Extract the [x, y] coordinate from the center of the cell holding the provided text.  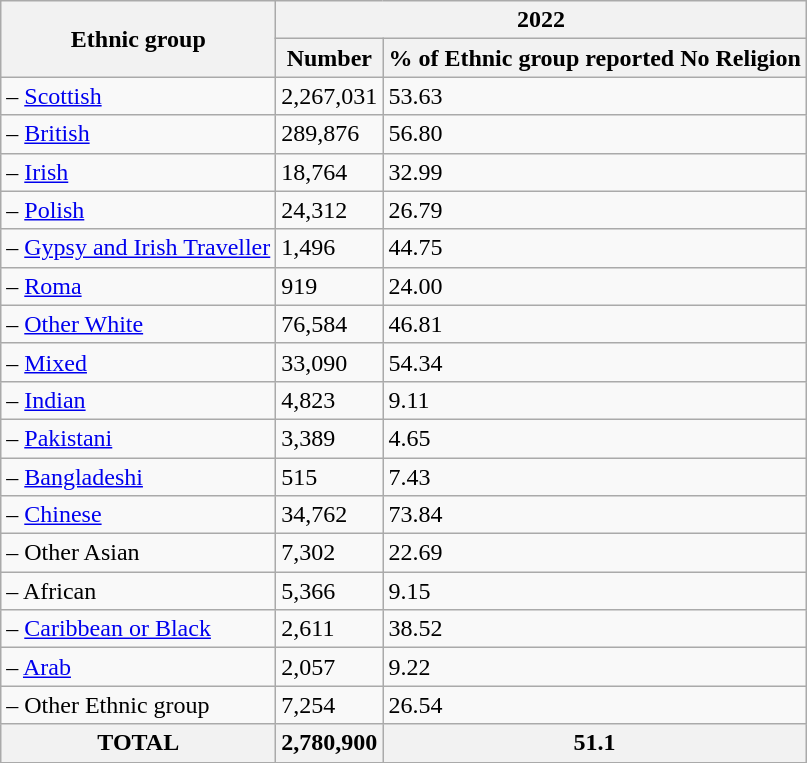
2022 [542, 20]
TOTAL [138, 743]
26.79 [595, 210]
– Pakistani [138, 438]
3,389 [330, 438]
919 [330, 286]
33,090 [330, 362]
53.63 [595, 96]
32.99 [595, 172]
5,366 [330, 591]
Ethnic group [138, 39]
– Bangladeshi [138, 477]
– Irish [138, 172]
38.52 [595, 629]
22.69 [595, 553]
– Arab [138, 667]
% of Ethnic group reported No Religion [595, 58]
7,254 [330, 705]
56.80 [595, 134]
7.43 [595, 477]
1,496 [330, 248]
9.22 [595, 667]
– Other White [138, 324]
Number [330, 58]
9.11 [595, 400]
– Roma [138, 286]
– Caribbean or Black [138, 629]
2,057 [330, 667]
– Other Asian [138, 553]
– Chinese [138, 515]
– Indian [138, 400]
289,876 [330, 134]
– Mixed [138, 362]
44.75 [595, 248]
4.65 [595, 438]
76,584 [330, 324]
18,764 [330, 172]
51.1 [595, 743]
2,780,900 [330, 743]
54.34 [595, 362]
73.84 [595, 515]
7,302 [330, 553]
– Other Ethnic group [138, 705]
– Scottish [138, 96]
24,312 [330, 210]
34,762 [330, 515]
2,267,031 [330, 96]
– Gypsy and Irish Traveller [138, 248]
– African [138, 591]
9.15 [595, 591]
24.00 [595, 286]
26.54 [595, 705]
46.81 [595, 324]
2,611 [330, 629]
515 [330, 477]
4,823 [330, 400]
– Polish [138, 210]
– British [138, 134]
